Locate the cell with the specified text and output its [x, y] center coordinate. 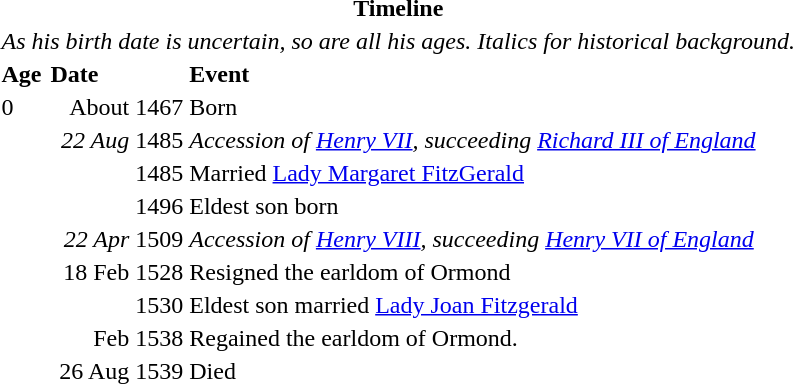
22 Apr 1509 [117, 239]
1485 [117, 173]
Feb 1538 [117, 338]
1530 [117, 305]
Date [117, 74]
18 Feb 1528 [117, 272]
About 1467 [117, 107]
Age [23, 74]
0 [23, 107]
22 Aug 1485 [117, 140]
1496 [117, 206]
